Output the (x, y) coordinate of the center of the cell containing the given text.  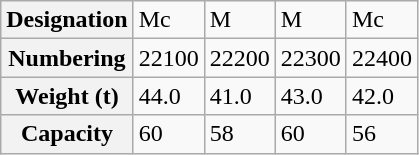
42.0 (382, 96)
56 (382, 134)
Capacity (67, 134)
22300 (310, 58)
44.0 (168, 96)
Designation (67, 20)
Weight (t) (67, 96)
58 (240, 134)
41.0 (240, 96)
22400 (382, 58)
43.0 (310, 96)
22100 (168, 58)
22200 (240, 58)
Numbering (67, 58)
